Scan for the cell matching the given text and deliver its (X, Y) coordinate at center. 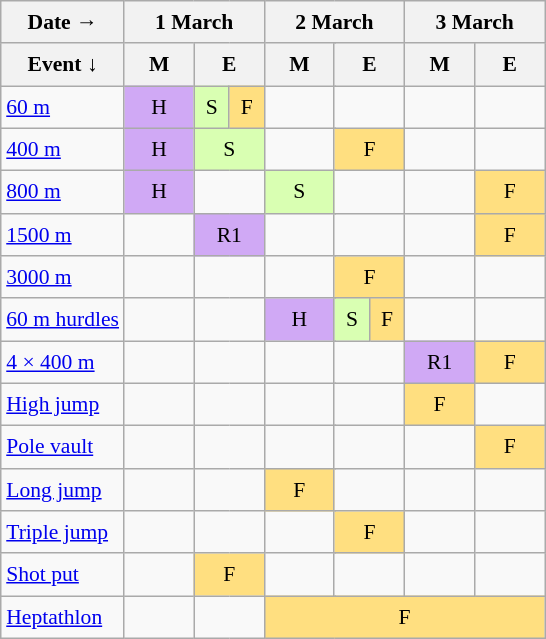
400 m (62, 150)
Shot put (62, 574)
60 m hurdles (62, 320)
Pole vault (62, 448)
High jump (62, 404)
4 × 400 m (62, 362)
2 March (334, 22)
3000 m (62, 278)
1 March (194, 22)
60 m (62, 108)
3 March (475, 22)
Triple jump (62, 532)
Heptathlon (62, 618)
Date → (62, 22)
Event ↓ (62, 64)
1500 m (62, 234)
800 m (62, 192)
Long jump (62, 490)
